From the cell containing the given text, extract its center point as [X, Y] coordinate. 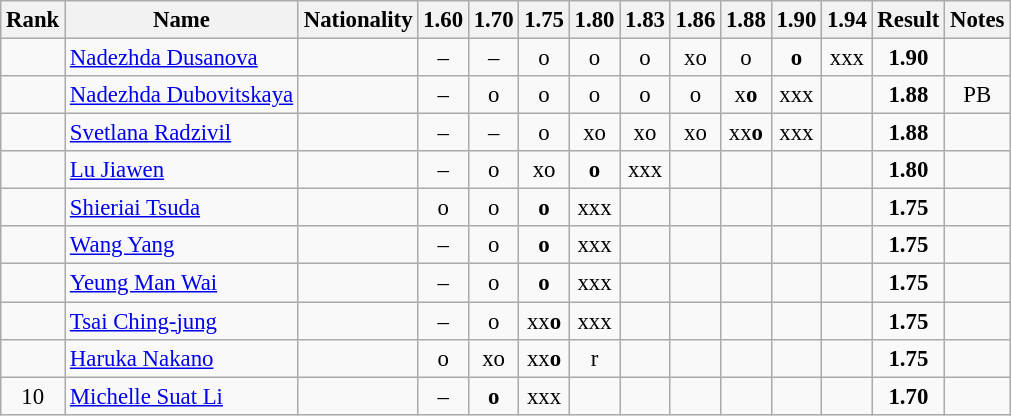
1.60 [443, 20]
Shieriai Tsuda [182, 208]
Nadezhda Dubovitskaya [182, 95]
Michelle Suat Li [182, 396]
Name [182, 20]
Result [908, 20]
Yeung Man Wai [182, 283]
10 [33, 396]
Haruka Nakano [182, 358]
r [594, 358]
1.86 [695, 20]
Wang Yang [182, 245]
1.94 [847, 20]
PB [978, 95]
Tsai Ching-jung [182, 321]
Nationality [358, 20]
Rank [33, 20]
Notes [978, 20]
Lu Jiawen [182, 170]
Svetlana Radzivil [182, 133]
Nadezhda Dusanova [182, 58]
1.83 [645, 20]
